Scan for the cell matching the given text and deliver its (x, y) coordinate at center. 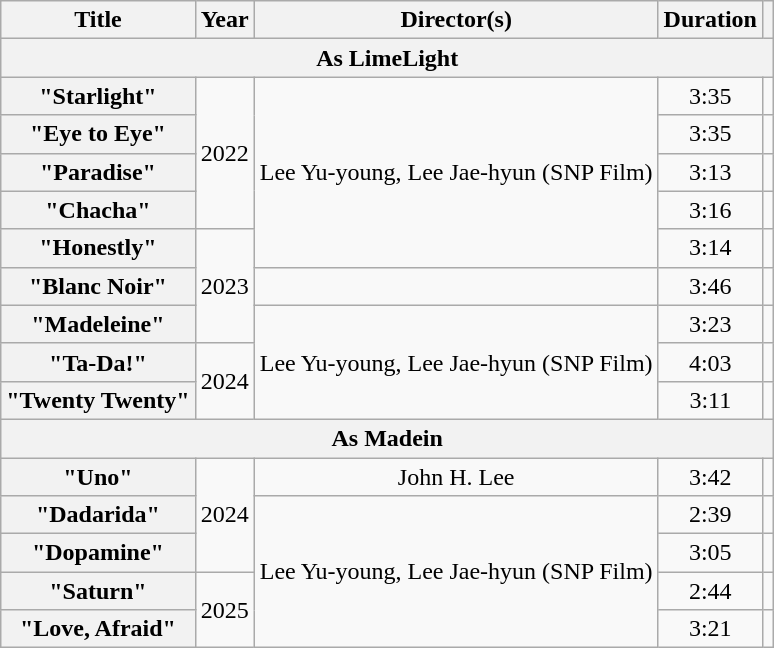
2:39 (710, 515)
3:05 (710, 553)
3:42 (710, 477)
Year (224, 20)
Director(s) (456, 20)
3:11 (710, 400)
"Saturn" (98, 591)
Duration (710, 20)
"Twenty Twenty" (98, 400)
3:46 (710, 286)
2025 (224, 610)
3:16 (710, 210)
"Dopamine" (98, 553)
"Madeleine" (98, 324)
"Starlight" (98, 96)
2:44 (710, 591)
2022 (224, 153)
2023 (224, 286)
Title (98, 20)
"Love, Afraid" (98, 629)
"Eye to Eye" (98, 134)
"Blanc Noir" (98, 286)
3:23 (710, 324)
"Uno" (98, 477)
As Madein (388, 438)
"Chacha" (98, 210)
4:03 (710, 362)
As LimeLight (388, 58)
"Dadarida" (98, 515)
John H. Lee (456, 477)
3:13 (710, 172)
3:21 (710, 629)
"Ta-Da!" (98, 362)
"Paradise" (98, 172)
3:14 (710, 248)
"Honestly" (98, 248)
